Return the [x, y] coordinate for the center point of the cell that contains the specified text.  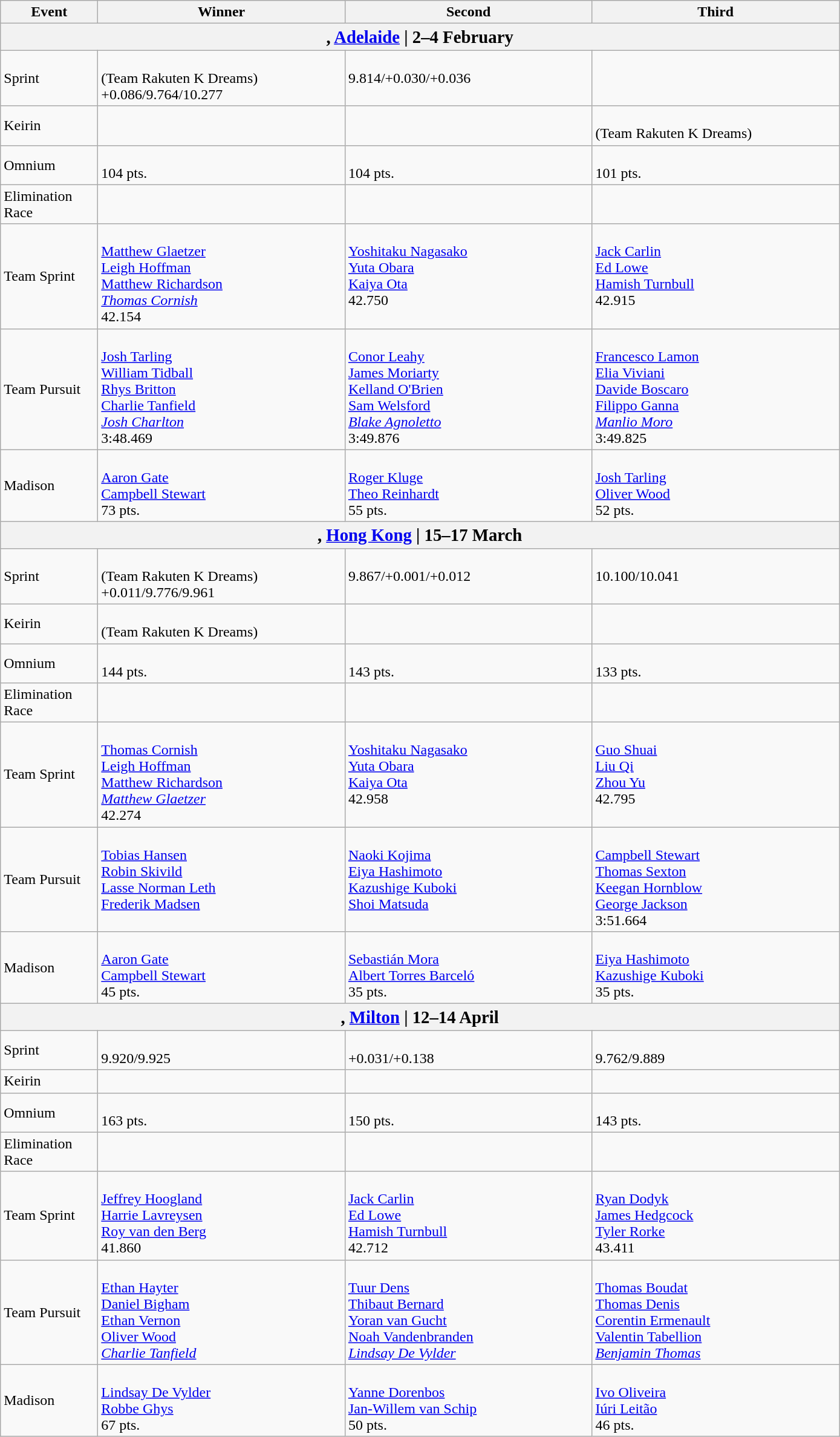
Eiya HashimotoKazushige Kuboki35 pts. [716, 968]
9.762/9.889 [716, 1050]
144 pts. [221, 663]
, Milton | 12–14 April [420, 1017]
Matthew GlaetzerLeigh HoffmanMatthew RichardsonThomas Cornish42.154 [221, 276]
Ryan DodykJames HedgcockTyler Rorke43.411 [716, 1216]
Yoshitaku NagasakoYuta ObaraKaiya Ota42.750 [468, 276]
150 pts. [468, 1112]
Jeffrey HooglandHarrie LavreysenRoy van den Berg41.860 [221, 1216]
9.814/+0.030/+0.036 [468, 78]
Aaron GateCampbell Stewart73 pts. [221, 485]
Conor LeahyJames MoriartyKelland O'BrienSam WelsfordBlake Agnoletto3:49.876 [468, 389]
9.867/+0.001/+0.012 [468, 576]
Winner [221, 12]
133 pts. [716, 663]
Thomas BoudatThomas DenisCorentin ErmenaultValentin TabellionBenjamin Thomas [716, 1312]
101 pts. [716, 165]
, Hong Kong | 15–17 March [420, 535]
Thomas CornishLeigh HoffmanMatthew RichardsonMatthew Glaetzer42.274 [221, 774]
Aaron GateCampbell Stewart45 pts. [221, 968]
Jack CarlinEd LoweHamish Turnbull42.712 [468, 1216]
+0.031/+0.138 [468, 1050]
Event [50, 12]
Guo ShuaiLiu QiZhou Yu42.795 [716, 774]
Josh TarlingOliver Wood52 pts. [716, 485]
Jack CarlinEd LoweHamish Turnbull42.915 [716, 276]
Campbell StewartThomas SextonKeegan HornblowGeorge Jackson3:51.664 [716, 880]
Josh TarlingWilliam TidballRhys BrittonCharlie TanfieldJosh Charlton3:48.469 [221, 389]
9.920/9.925 [221, 1050]
163 pts. [221, 1112]
(Team Rakuten K Dreams)+0.011/9.776/9.961 [221, 576]
Ethan HayterDaniel BighamEthan VernonOliver WoodCharlie Tanfield [221, 1312]
Roger KlugeTheo Reinhardt55 pts. [468, 485]
(Team Rakuten K Dreams)+0.086/9.764/10.277 [221, 78]
10.100/10.041 [716, 576]
Yoshitaku NagasakoYuta ObaraKaiya Ota42.958 [468, 774]
Sebastián MoraAlbert Torres Barceló35 pts. [468, 968]
Francesco LamonElia VivianiDavide BoscaroFilippo GannaManlio Moro3:49.825 [716, 389]
Second [468, 12]
Naoki KojimaEiya HashimotoKazushige KubokiShoi Matsuda [468, 880]
Third [716, 12]
Tobias HansenRobin SkivildLasse Norman LethFrederik Madsen [221, 880]
, Adelaide | 2–4 February [420, 37]
Yanne DorenbosJan-Willem van Schip50 pts. [468, 1400]
Lindsay De VylderRobbe Ghys67 pts. [221, 1400]
Ivo OliveiraIúri Leitão46 pts. [716, 1400]
Tuur DensThibaut BernardYoran van GuchtNoah VandenbrandenLindsay De Vylder [468, 1312]
